Locate the cell with the specified text and output its (x, y) center coordinate. 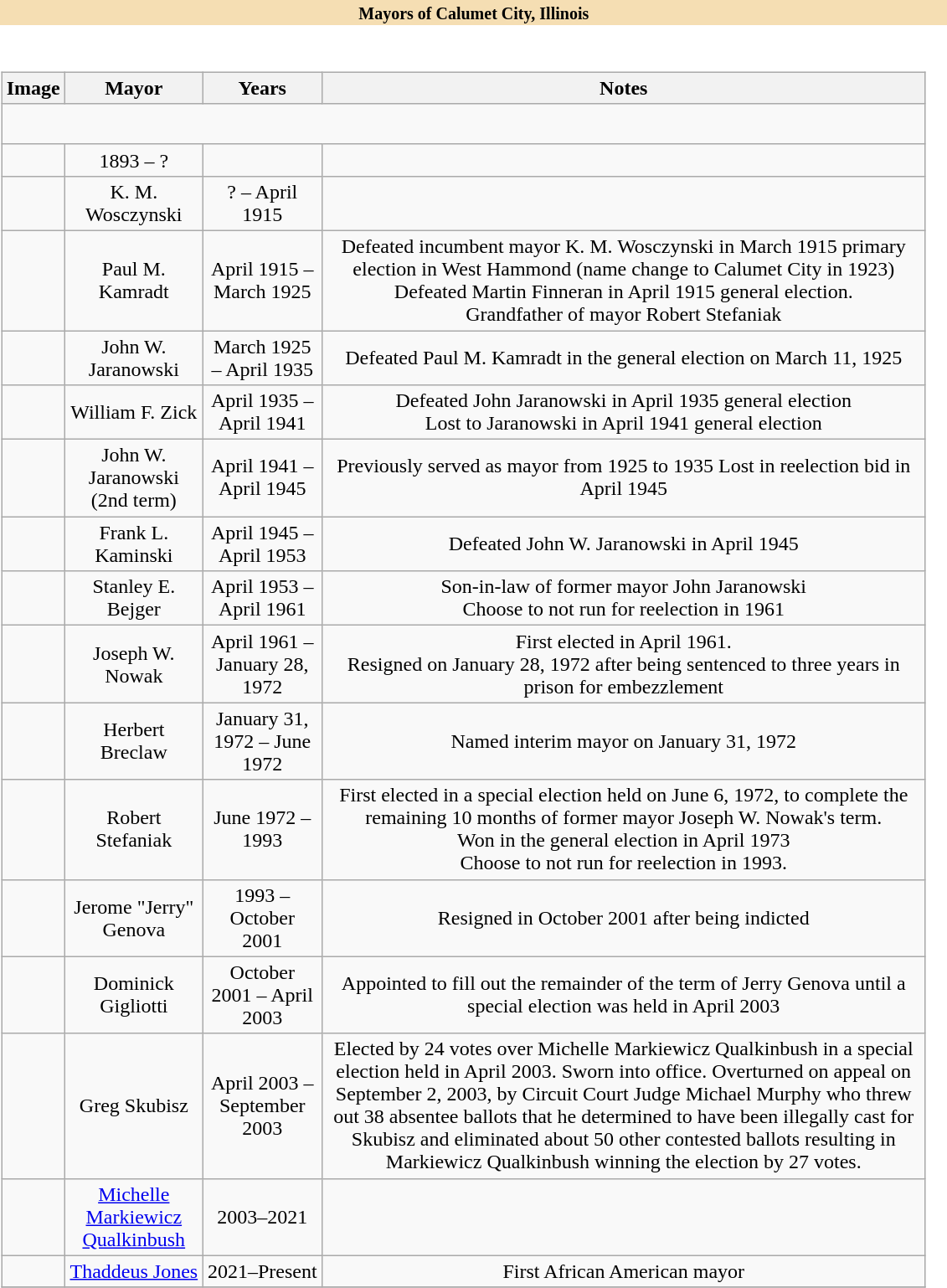
April 1915 – March 1925 (262, 280)
April 1945 – April 1953 (262, 544)
Robert Stefaniak (134, 829)
1893 – ? (134, 160)
K. M. Wosczynski (134, 203)
Greg Skubisz (134, 1105)
Paul M. Kamradt (134, 280)
Thaddeus Jones (134, 1271)
2003–2021 (262, 1217)
Son-in-law of former mayor John Jaranowski Choose to not run for reelection in 1961 (623, 598)
Resigned in October 2001 after being indicted (623, 918)
Defeated John Jaranowski in April 1935 general election Lost to Jaranowski in April 1941 general election (623, 412)
Dominick Gigliotti (134, 995)
Notes (623, 88)
Joseph W. Nowak (134, 664)
Michelle Markiewicz Qualkinbush (134, 1217)
Frank L. Kaminski (134, 544)
April 1953 – April 1961 (262, 598)
William F. Zick (134, 412)
Defeated Paul M. Kamradt in the general election on March 11, 1925 (623, 357)
Herbert Breclaw (134, 741)
Mayor (134, 88)
First African American mayor (623, 1271)
Years (262, 88)
First elected in April 1961. Resigned on January 28, 1972 after being sentenced to three years in prison for embezzlement (623, 664)
Previously served as mayor from 1925 to 1935 Lost in reelection bid in April 1945 (623, 478)
John W. Jaranowski (134, 357)
April 1935 – April 1941 (262, 412)
Appointed to fill out the remainder of the term of Jerry Genova until a special election was held in April 2003 (623, 995)
Image (33, 88)
John W. Jaranowski (2nd term) (134, 478)
1993 – October 2001 (262, 918)
January 31, 1972 – June 1972 (262, 741)
Named interim mayor on January 31, 1972 (623, 741)
April 2003 – September 2003 (262, 1105)
Jerome "Jerry" Genova (134, 918)
June 1972 – 1993 (262, 829)
March 1925 – April 1935 (262, 357)
April 1941 – April 1945 (262, 478)
Stanley E. Bejger (134, 598)
? – April 1915 (262, 203)
October 2001 – April 2003 (262, 995)
April 1961 – January 28, 1972 (262, 664)
Defeated John W. Jaranowski in April 1945 (623, 544)
2021–Present (262, 1271)
